Extract the [X, Y] coordinate from the center of the cell holding the provided text.  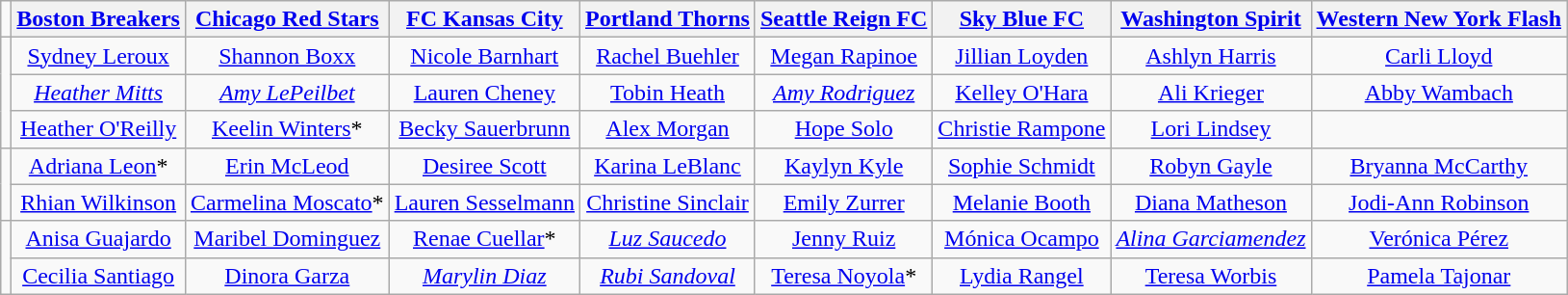
Renae Cuellar* [484, 239]
Rachel Buehler [667, 56]
Karina LeBlanc [667, 166]
Bryanna McCarthy [1439, 166]
Heather O'Reilly [98, 129]
Jenny Ruiz [843, 239]
Seattle Reign FC [843, 19]
Alex Morgan [667, 129]
Heather Mitts [98, 93]
Jillian Loyden [1022, 56]
Adriana Leon* [98, 166]
Ashlyn Harris [1211, 56]
Emily Zurrer [843, 202]
Desiree Scott [484, 166]
Portland Thorns [667, 19]
Rhian Wilkinson [98, 202]
FC Kansas City [484, 19]
Becky Sauerbrunn [484, 129]
Luz Saucedo [667, 239]
Lauren Cheney [484, 93]
Ali Krieger [1211, 93]
Nicole Barnhart [484, 56]
Keelin Winters* [287, 129]
Rubi Sandoval [667, 276]
Alina Garciamendez [1211, 239]
Erin McLeod [287, 166]
Sophie Schmidt [1022, 166]
Mónica Ocampo [1022, 239]
Chicago Red Stars [287, 19]
Christie Rampone [1022, 129]
Lori Lindsey [1211, 129]
Melanie Booth [1022, 202]
Christine Sinclair [667, 202]
Teresa Noyola* [843, 276]
Pamela Tajonar [1439, 276]
Western New York Flash [1439, 19]
Megan Rapinoe [843, 56]
Anisa Guajardo [98, 239]
Marylin Diaz [484, 276]
Washington Spirit [1211, 19]
Abby Wambach [1439, 93]
Maribel Dominguez [287, 239]
Dinora Garza [287, 276]
Amy LePeilbet [287, 93]
Shannon Boxx [287, 56]
Teresa Worbis [1211, 276]
Tobin Heath [667, 93]
Amy Rodriguez [843, 93]
Carmelina Moscato* [287, 202]
Hope Solo [843, 129]
Lauren Sesselmann [484, 202]
Boston Breakers [98, 19]
Diana Matheson [1211, 202]
Sky Blue FC [1022, 19]
Kaylyn Kyle [843, 166]
Jodi-Ann Robinson [1439, 202]
Carli Lloyd [1439, 56]
Verónica Pérez [1439, 239]
Robyn Gayle [1211, 166]
Sydney Leroux [98, 56]
Cecilia Santiago [98, 276]
Lydia Rangel [1022, 276]
Kelley O'Hara [1022, 93]
